Identify which cell holds the provided text, then report its (x, y) central coordinate. 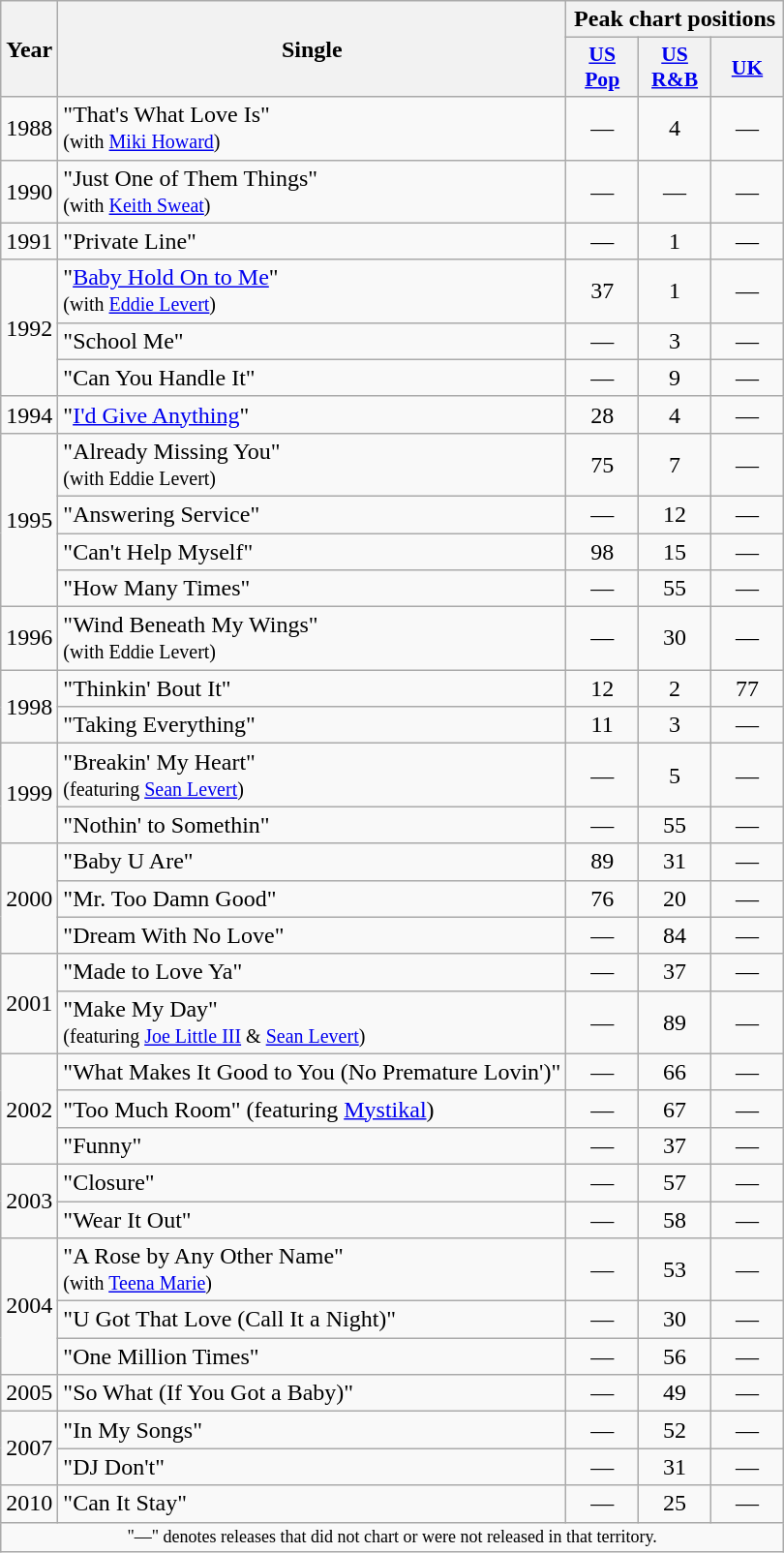
2000 (29, 898)
"What Makes It Good to You (No Premature Lovin')" (312, 1072)
"School Me" (312, 341)
66 (676, 1072)
58 (676, 1219)
11 (602, 725)
UK (747, 68)
Single (312, 48)
9 (676, 378)
77 (747, 688)
"Can It Stay" (312, 1504)
2002 (29, 1109)
"Closure" (312, 1182)
2 (676, 688)
84 (676, 935)
"DJ Don't" (312, 1467)
57 (676, 1182)
49 (676, 1393)
5 (676, 775)
7 (676, 465)
"Taking Everything" (312, 725)
53 (676, 1270)
1991 (29, 241)
"Made to Love Ya" (312, 972)
"Nothin' to Somethin" (312, 825)
"Funny" (312, 1145)
76 (602, 898)
"In My Songs" (312, 1430)
1990 (29, 192)
1996 (29, 639)
"Baby Hold On to Me" (with Eddie Levert) (312, 290)
1999 (29, 794)
"Just One of Them Things" (with Keith Sweat) (312, 192)
"Can You Handle It" (312, 378)
1994 (29, 414)
"Baby U Are" (312, 862)
US R&B (676, 68)
20 (676, 898)
Peak chart positions (676, 19)
2003 (29, 1201)
"A Rose by Any Other Name" (with Teena Marie) (312, 1270)
Year (29, 48)
"Wear It Out" (312, 1219)
25 (676, 1504)
2004 (29, 1307)
2001 (29, 1003)
75 (602, 465)
"Breakin' My Heart" (featuring Sean Levert) (312, 775)
"Dream With No Love" (312, 935)
"Too Much Room" (featuring Mystikal) (312, 1109)
2005 (29, 1393)
1998 (29, 707)
"Mr. Too Damn Good" (312, 898)
"So What (If You Got a Baby)" (312, 1393)
US Pop (602, 68)
"I'd Give Anything" (312, 414)
"That's What Love Is" (with Miki Howard) (312, 128)
"Already Missing You" (with Eddie Levert) (312, 465)
2007 (29, 1448)
"—" denotes releases that did not chart or were not released in that territory. (393, 1538)
"Private Line" (312, 241)
"Thinkin' Bout It" (312, 688)
"Answering Service" (312, 514)
98 (602, 551)
1988 (29, 128)
"One Million Times" (312, 1356)
"Can't Help Myself" (312, 551)
52 (676, 1430)
1992 (29, 327)
1995 (29, 519)
"Wind Beneath My Wings" (with Eddie Levert) (312, 639)
56 (676, 1356)
2010 (29, 1504)
15 (676, 551)
"How Many Times" (312, 589)
"U Got That Love (Call It a Night)" (312, 1320)
"Make My Day" (featuring Joe Little III & Sean Levert) (312, 1022)
28 (602, 414)
67 (676, 1109)
